Identify which cell holds the provided text, then report its [x, y] central coordinate. 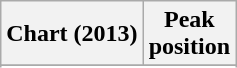
Peakposition [189, 34]
Chart (2013) [72, 34]
